Output the (x, y) coordinate of the center of the cell containing the given text.  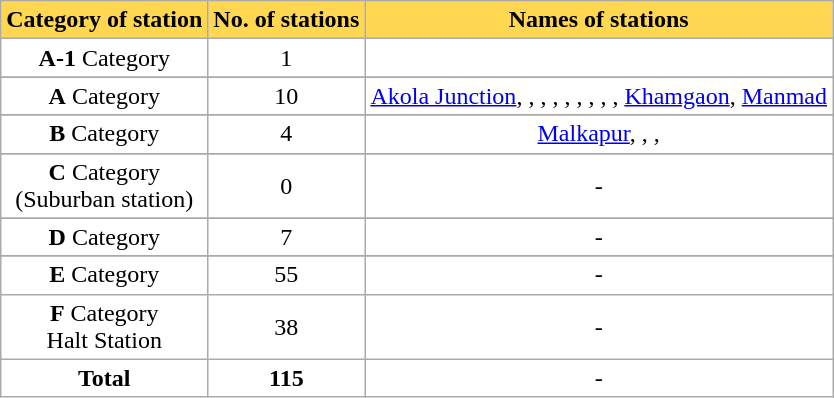
D Category (104, 237)
Total (104, 378)
Akola Junction, , , , , , , , , Khamgaon, Manmad (599, 96)
55 (286, 275)
10 (286, 96)
F CategoryHalt Station (104, 326)
E Category (104, 275)
0 (286, 186)
Category of station (104, 20)
Malkapur, , , (599, 134)
38 (286, 326)
7 (286, 237)
A Category (104, 96)
B Category (104, 134)
No. of stations (286, 20)
A-1 Category (104, 58)
Names of stations (599, 20)
C Category(Suburban station) (104, 186)
115 (286, 378)
1 (286, 58)
4 (286, 134)
